Detect which cell encompasses the target text, then output its (x, y) center coordinate. 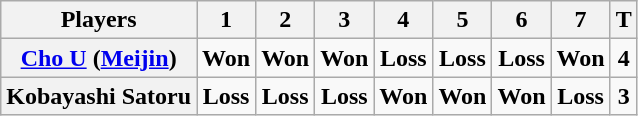
Kobayashi Satoru (99, 96)
T (624, 20)
Cho U (Meijin) (99, 58)
7 (580, 20)
1 (226, 20)
Players (99, 20)
5 (462, 20)
6 (522, 20)
2 (286, 20)
